Return the (x, y) coordinate for the center point of the cell that contains the specified text.  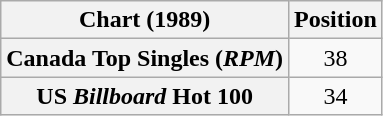
Chart (1989) (145, 20)
34 (336, 96)
Position (336, 20)
Canada Top Singles (RPM) (145, 58)
US Billboard Hot 100 (145, 96)
38 (336, 58)
